Determine the [X, Y] coordinate at the center of the cell enclosing the given text.  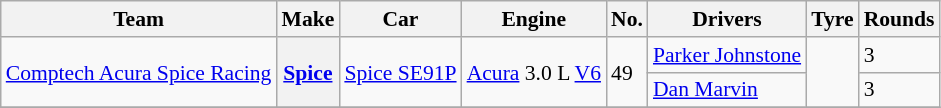
Parker Johnstone [727, 55]
Dan Marvin [727, 90]
Team [139, 19]
Spice SE91P [400, 72]
Car [400, 19]
Engine [534, 19]
No. [627, 19]
Rounds [900, 19]
Comptech Acura Spice Racing [139, 72]
Spice [308, 72]
Tyre [832, 19]
Acura 3.0 L V6 [534, 72]
49 [627, 72]
Drivers [727, 19]
Make [308, 19]
